Scan for the cell matching the given text and deliver its [X, Y] coordinate at center. 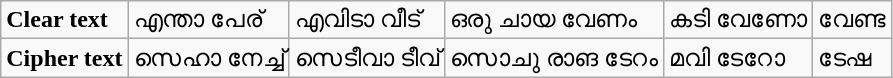
എന്താ പേര് [208, 20]
മവി ടേറോ [738, 58]
എവിടാ വീട് [366, 20]
ഒരു ചായ വേണം [554, 20]
ടേഷ [852, 58]
സൊചു രാങ ടേറം [554, 58]
സെടീവാ ടീവ് [366, 58]
Clear text [64, 20]
കടി വേണോ [738, 20]
Cipher text [64, 58]
വേണ്ട [852, 20]
സെഹാ നേച്ച് [208, 58]
